Identify which cell holds the provided text, then report its [x, y] central coordinate. 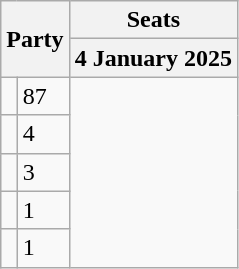
4 [43, 134]
3 [43, 172]
87 [43, 96]
Party [35, 39]
Seats [153, 20]
4 January 2025 [153, 58]
